Search for the cell housing the specified text and yield its [x, y] center coordinate. 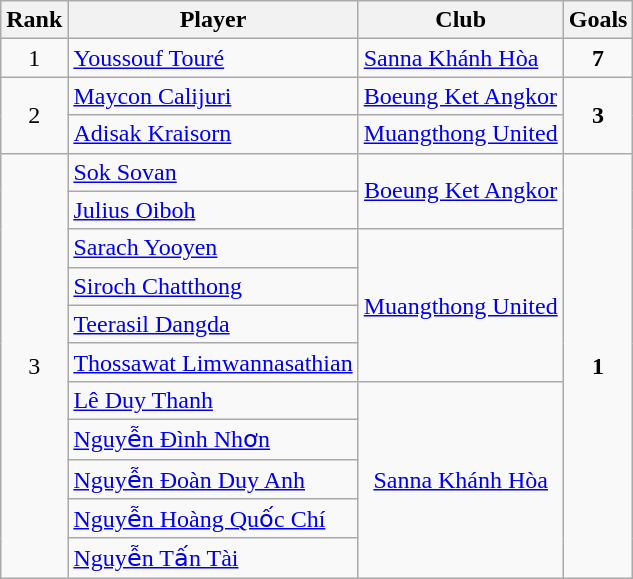
Nguyễn Tấn Tài [213, 558]
Goals [598, 20]
Siroch Chatthong [213, 286]
Lê Duy Thanh [213, 400]
2 [34, 115]
Julius Oiboh [213, 210]
Nguyễn Hoàng Quốc Chí [213, 519]
Nguyễn Đoàn Duy Anh [213, 479]
Sarach Yooyen [213, 248]
Maycon Calijuri [213, 96]
Youssouf Touré [213, 58]
Teerasil Dangda [213, 324]
Nguyễn Đình Nhơn [213, 439]
Sok Sovan [213, 172]
Thossawat Limwannasathian [213, 362]
Player [213, 20]
Adisak Kraisorn [213, 134]
Club [460, 20]
Rank [34, 20]
7 [598, 58]
